Output the [X, Y] coordinate of the center of the cell containing the given text.  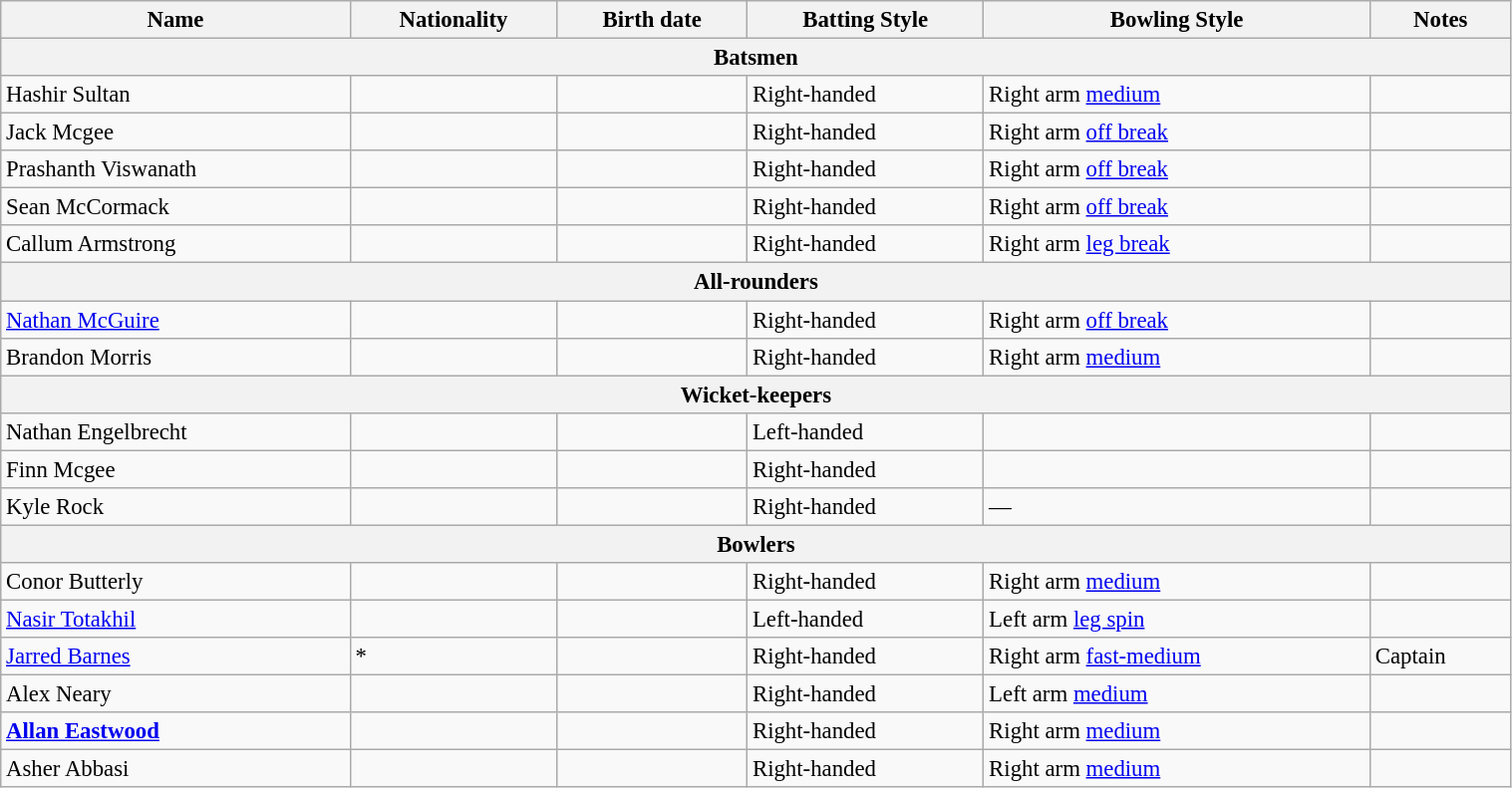
Nathan McGuire [175, 320]
Right arm fast-medium [1177, 657]
Nasir Totakhil [175, 619]
All-rounders [756, 282]
Right arm leg break [1177, 244]
Name [175, 20]
Batting Style [865, 20]
Allan Eastwood [175, 731]
Brandon Morris [175, 357]
Sean McCormack [175, 207]
Jarred Barnes [175, 657]
Jack Mcgee [175, 132]
Wicket-keepers [756, 394]
Nationality [453, 20]
Birth date [652, 20]
Nathan Engelbrecht [175, 431]
Left arm medium [1177, 694]
Left arm leg spin [1177, 619]
Bowling Style [1177, 20]
* [453, 657]
— [1177, 507]
Callum Armstrong [175, 244]
Finn Mcgee [175, 469]
Alex Neary [175, 694]
Kyle Rock [175, 507]
Bowlers [756, 544]
Captain [1440, 657]
Batsmen [756, 58]
Asher Abbasi [175, 769]
Conor Butterly [175, 582]
Prashanth Viswanath [175, 169]
Hashir Sultan [175, 95]
Notes [1440, 20]
